Capture the cell that displays the provided text and extract its (x, y) central coordinate. 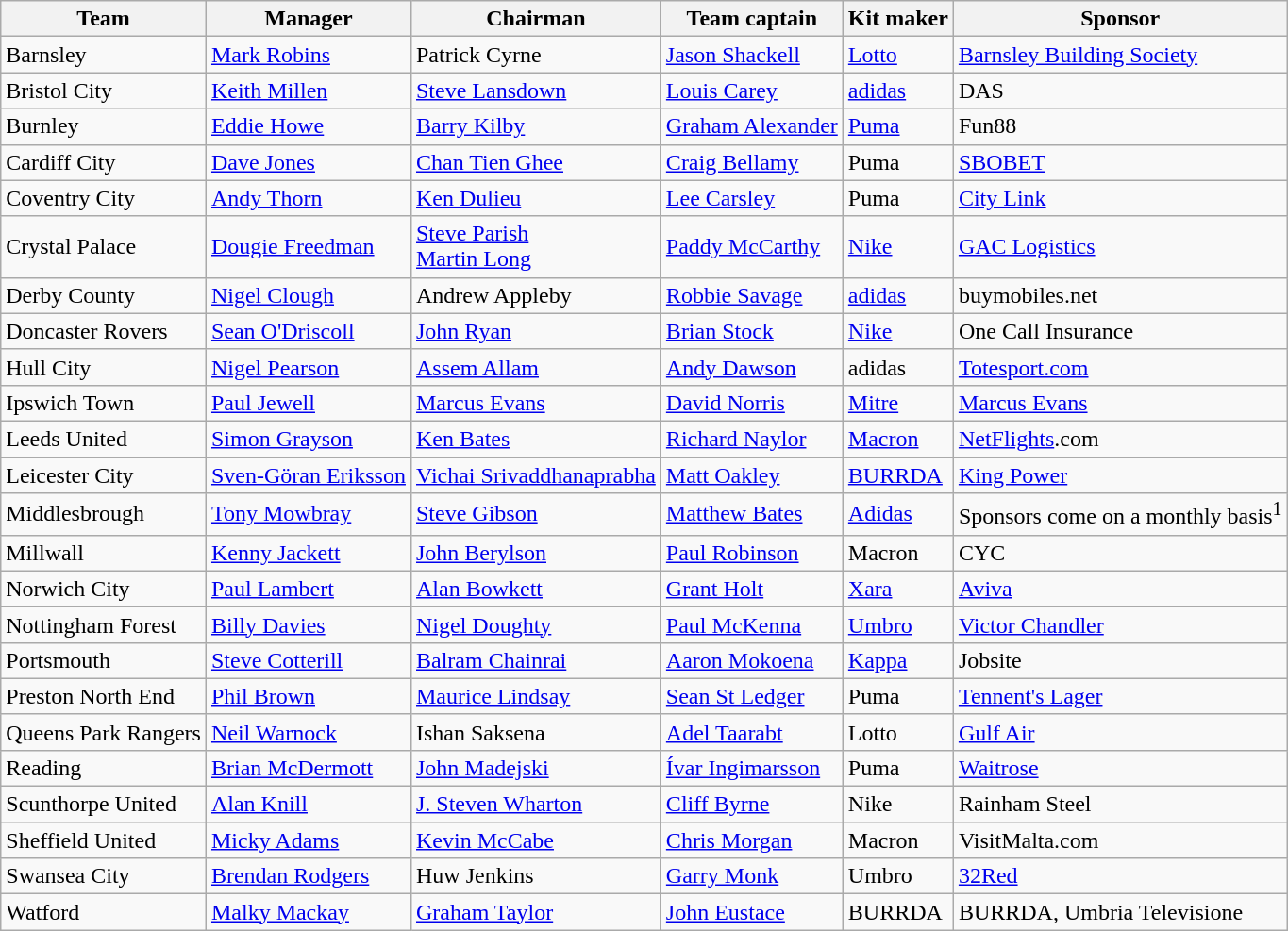
Balram Chainrai (536, 660)
Reading (104, 768)
Brian McDermott (308, 768)
Nigel Doughty (536, 624)
Barnsley (104, 55)
Queens Park Rangers (104, 732)
Keith Millen (308, 91)
CYC (1120, 553)
Graham Alexander (751, 126)
Xara (898, 589)
Scunthorpe United (104, 805)
Craig Bellamy (751, 162)
Ken Dulieu (536, 198)
Watford (104, 912)
Nigel Pearson (308, 367)
Assem Allam (536, 367)
City Link (1120, 198)
Crystal Palace (104, 247)
Brendan Rodgers (308, 876)
NetFlights.com (1120, 439)
Adidas (898, 515)
Kappa (898, 660)
Doncaster Rovers (104, 331)
Paul Lambert (308, 589)
SBOBET (1120, 162)
Malky Mackay (308, 912)
DAS (1120, 91)
Waitrose (1120, 768)
Andy Thorn (308, 198)
Matthew Bates (751, 515)
buymobiles.net (1120, 295)
Matt Oakley (751, 474)
Aaron Mokoena (751, 660)
Manager (308, 19)
Gulf Air (1120, 732)
Preston North End (104, 696)
Andy Dawson (751, 367)
Adel Taarabt (751, 732)
Alan Knill (308, 805)
Derby County (104, 295)
David Norris (751, 403)
Ken Bates (536, 439)
Swansea City (104, 876)
Kevin McCabe (536, 840)
Lee Carsley (751, 198)
Robbie Savage (751, 295)
Sean St Ledger (751, 696)
Ívar Ingimarsson (751, 768)
Rainham Steel (1120, 805)
Cardiff City (104, 162)
Millwall (104, 553)
Mark Robins (308, 55)
Alan Bowkett (536, 589)
Nigel Clough (308, 295)
Sponsors come on a monthly basis1 (1120, 515)
VisitMalta.com (1120, 840)
Burnley (104, 126)
Steve Lansdown (536, 91)
Sven-Göran Eriksson (308, 474)
Norwich City (104, 589)
Paul McKenna (751, 624)
Grant Holt (751, 589)
Cliff Byrne (751, 805)
Steve ParishMartin Long (536, 247)
John Eustace (751, 912)
Jason Shackell (751, 55)
J. Steven Wharton (536, 805)
Team (104, 19)
Sheffield United (104, 840)
Neil Warnock (308, 732)
Billy Davies (308, 624)
Louis Carey (751, 91)
32Red (1120, 876)
Graham Taylor (536, 912)
Simon Grayson (308, 439)
Chris Morgan (751, 840)
BURRDA, Umbria Televisione (1120, 912)
Middlesbrough (104, 515)
Tennent's Lager (1120, 696)
Hull City (104, 367)
Fun88 (1120, 126)
Tony Mowbray (308, 515)
Portsmouth (104, 660)
GAC Logistics (1120, 247)
John Berylson (536, 553)
Sean O'Driscoll (308, 331)
Paul Jewell (308, 403)
Coventry City (104, 198)
Nottingham Forest (104, 624)
King Power (1120, 474)
Victor Chandler (1120, 624)
Vichai Srivaddhanaprabha (536, 474)
Richard Naylor (751, 439)
Chan Tien Ghee (536, 162)
Sponsor (1120, 19)
Chairman (536, 19)
John Madejski (536, 768)
Phil Brown (308, 696)
Team captain (751, 19)
Garry Monk (751, 876)
Kit maker (898, 19)
Brian Stock (751, 331)
Mitre (898, 403)
Barnsley Building Society (1120, 55)
Jobsite (1120, 660)
Dave Jones (308, 162)
Steve Cotterill (308, 660)
Andrew Appleby (536, 295)
One Call Insurance (1120, 331)
Leicester City (104, 474)
Bristol City (104, 91)
Patrick Cyrne (536, 55)
Huw Jenkins (536, 876)
Micky Adams (308, 840)
Steve Gibson (536, 515)
Eddie Howe (308, 126)
Kenny Jackett (308, 553)
Maurice Lindsay (536, 696)
Paddy McCarthy (751, 247)
Ipswich Town (104, 403)
Leeds United (104, 439)
Dougie Freedman (308, 247)
Aviva (1120, 589)
Totesport.com (1120, 367)
Barry Kilby (536, 126)
Ishan Saksena (536, 732)
Paul Robinson (751, 553)
John Ryan (536, 331)
